Detect which cell encompasses the target text, then output its (X, Y) center coordinate. 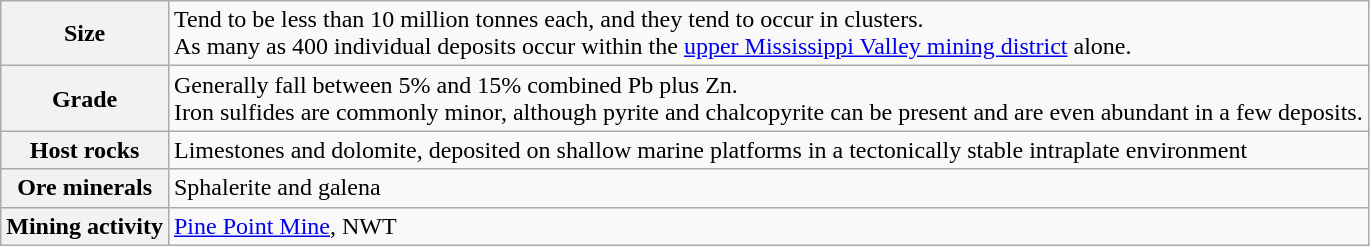
Host rocks (85, 150)
Grade (85, 98)
Mining activity (85, 226)
Limestones and dolomite, deposited on shallow marine platforms in a tectonically stable intraplate environment (768, 150)
Ore minerals (85, 188)
Size (85, 34)
Sphalerite and galena (768, 188)
Pine Point Mine, NWT (768, 226)
